Find where the given text appears and provide that cell's center as (X, Y) coordinate. 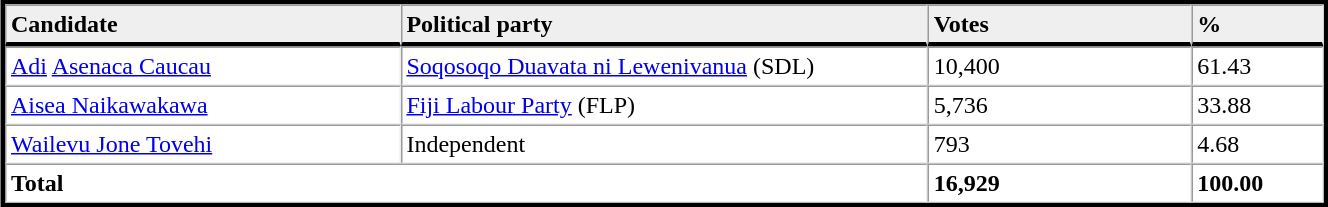
Aisea Naikawakawa (202, 106)
Candidate (202, 25)
Total (466, 184)
Independent (664, 144)
61.43 (1257, 66)
5,736 (1060, 106)
Wailevu Jone Tovehi (202, 144)
Votes (1060, 25)
10,400 (1060, 66)
100.00 (1257, 184)
Political party (664, 25)
16,929 (1060, 184)
33.88 (1257, 106)
Adi Asenaca Caucau (202, 66)
4.68 (1257, 144)
Fiji Labour Party (FLP) (664, 106)
% (1257, 25)
Soqosoqo Duavata ni Lewenivanua (SDL) (664, 66)
793 (1060, 144)
